Detect which cell encompasses the target text, then output its [X, Y] center coordinate. 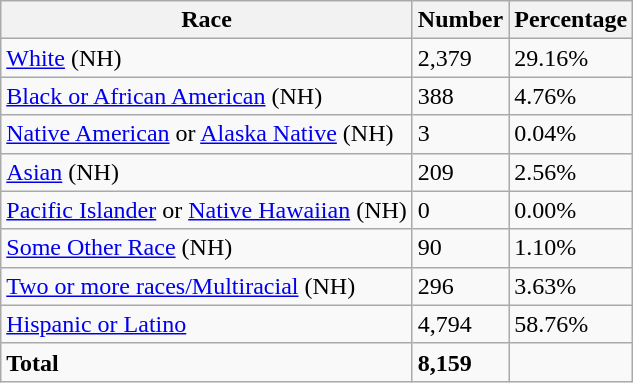
0 [460, 210]
8,159 [460, 362]
3.63% [571, 286]
1.10% [571, 248]
58.76% [571, 324]
Percentage [571, 20]
4,794 [460, 324]
Native American or Alaska Native (NH) [207, 134]
Two or more races/Multiracial (NH) [207, 286]
Total [207, 362]
3 [460, 134]
Hispanic or Latino [207, 324]
29.16% [571, 58]
Number [460, 20]
Race [207, 20]
4.76% [571, 96]
Asian (NH) [207, 172]
2,379 [460, 58]
388 [460, 96]
0.00% [571, 210]
2.56% [571, 172]
209 [460, 172]
296 [460, 286]
Some Other Race (NH) [207, 248]
White (NH) [207, 58]
0.04% [571, 134]
Black or African American (NH) [207, 96]
90 [460, 248]
Pacific Islander or Native Hawaiian (NH) [207, 210]
